Locate the cell with the specified text and output its [X, Y] center coordinate. 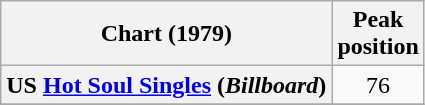
Chart (1979) [166, 34]
76 [378, 85]
US Hot Soul Singles (Billboard) [166, 85]
Peakposition [378, 34]
